Identify which cell holds the provided text, then report its [x, y] central coordinate. 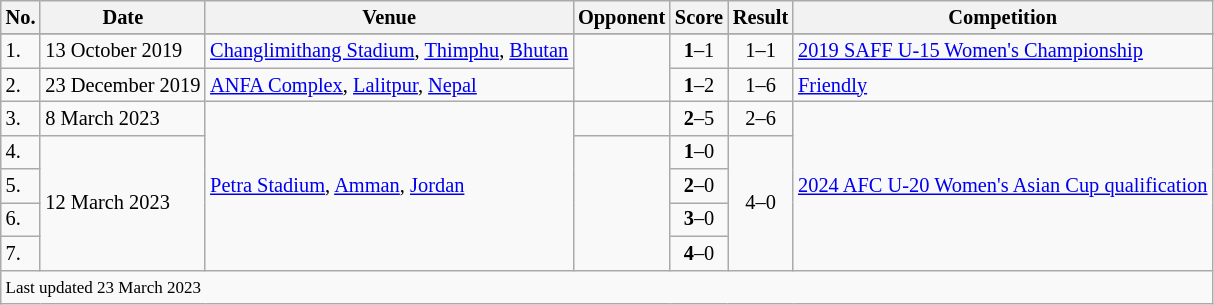
5. [21, 186]
Venue [389, 17]
1. [21, 51]
2–6 [760, 118]
1–6 [760, 85]
2019 SAFF U-15 Women's Championship [1002, 51]
Result [760, 17]
Opponent [622, 17]
Petra Stadium, Amman, Jordan [389, 185]
2024 AFC U-20 Women's Asian Cup qualification [1002, 185]
13 October 2019 [122, 51]
Last updated 23 March 2023 [607, 287]
3–0 [699, 219]
Date [122, 17]
ANFA Complex, Lalitpur, Nepal [389, 85]
6. [21, 219]
No. [21, 17]
Changlimithang Stadium, Thimphu, Bhutan [389, 51]
7. [21, 253]
8 March 2023 [122, 118]
Friendly [1002, 85]
2. [21, 85]
2–5 [699, 118]
12 March 2023 [122, 202]
3. [21, 118]
Competition [1002, 17]
Score [699, 17]
4. [21, 152]
2–0 [699, 186]
1–0 [699, 152]
23 December 2019 [122, 85]
1–2 [699, 85]
